Locate the cell with the specified text and output its [X, Y] center coordinate. 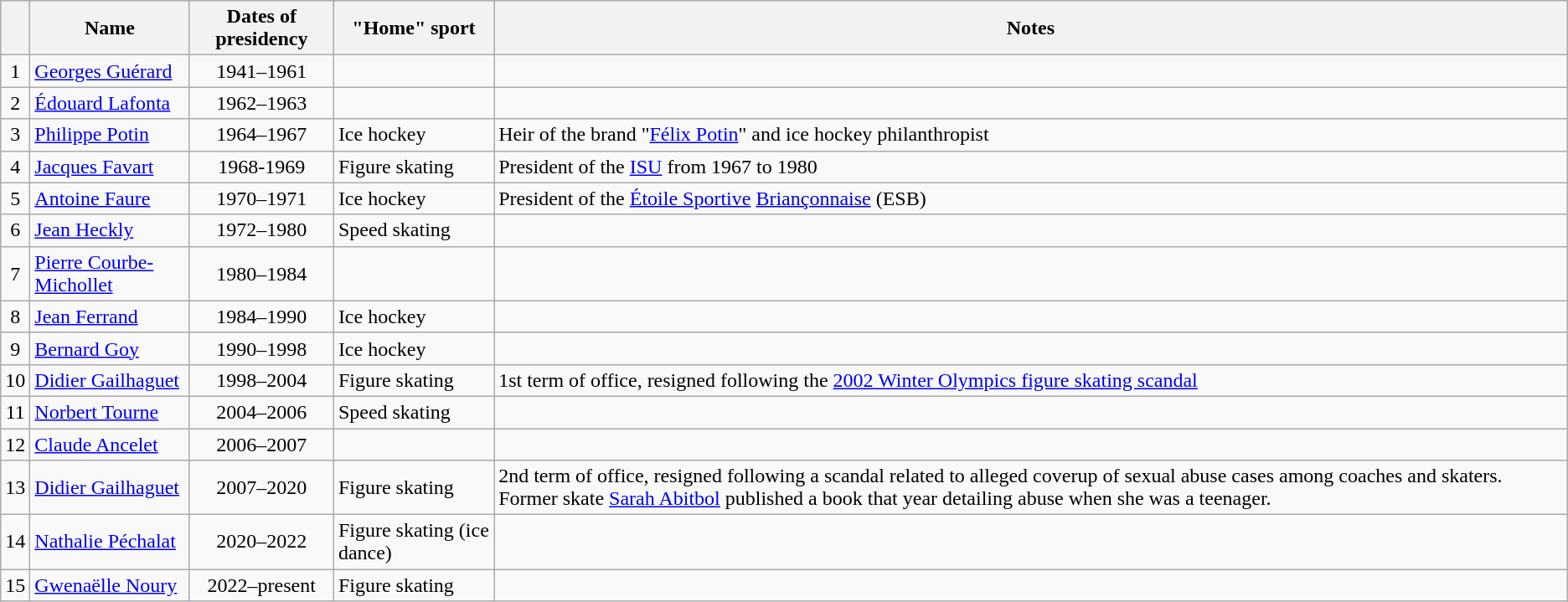
Dates of presidency [261, 28]
President of the ISU from 1967 to 1980 [1031, 167]
Jean Ferrand [110, 316]
1 [15, 71]
Name [110, 28]
1968-1969 [261, 167]
1970–1971 [261, 198]
2004–2006 [261, 412]
"Home" sport [414, 28]
2022–present [261, 585]
9 [15, 348]
Antoine Faure [110, 198]
1998–2004 [261, 380]
4 [15, 167]
Figure skating (ice dance) [414, 543]
1962–1963 [261, 103]
Notes [1031, 28]
Heir of the brand "Félix Potin" and ice hockey philanthropist [1031, 135]
Gwenaëlle Noury [110, 585]
2 [15, 103]
Jacques Favart [110, 167]
Nathalie Péchalat [110, 543]
11 [15, 412]
5 [15, 198]
13 [15, 487]
Norbert Tourne [110, 412]
6 [15, 230]
2006–2007 [261, 445]
Claude Ancelet [110, 445]
8 [15, 316]
7 [15, 273]
President of the Étoile Sportive Briançonnaise (ESB) [1031, 198]
10 [15, 380]
1984–1990 [261, 316]
1980–1984 [261, 273]
3 [15, 135]
14 [15, 543]
15 [15, 585]
12 [15, 445]
Jean Heckly [110, 230]
2007–2020 [261, 487]
1972–1980 [261, 230]
Bernard Goy [110, 348]
Pierre Courbe-Michollet [110, 273]
2020–2022 [261, 543]
1964–1967 [261, 135]
1941–1961 [261, 71]
1st term of office, resigned following the 2002 Winter Olympics figure skating scandal [1031, 380]
Philippe Potin [110, 135]
Georges Guérard [110, 71]
1990–1998 [261, 348]
Édouard Lafonta [110, 103]
